For the text-containing cell, return its midpoint in (x, y) coordinate format. 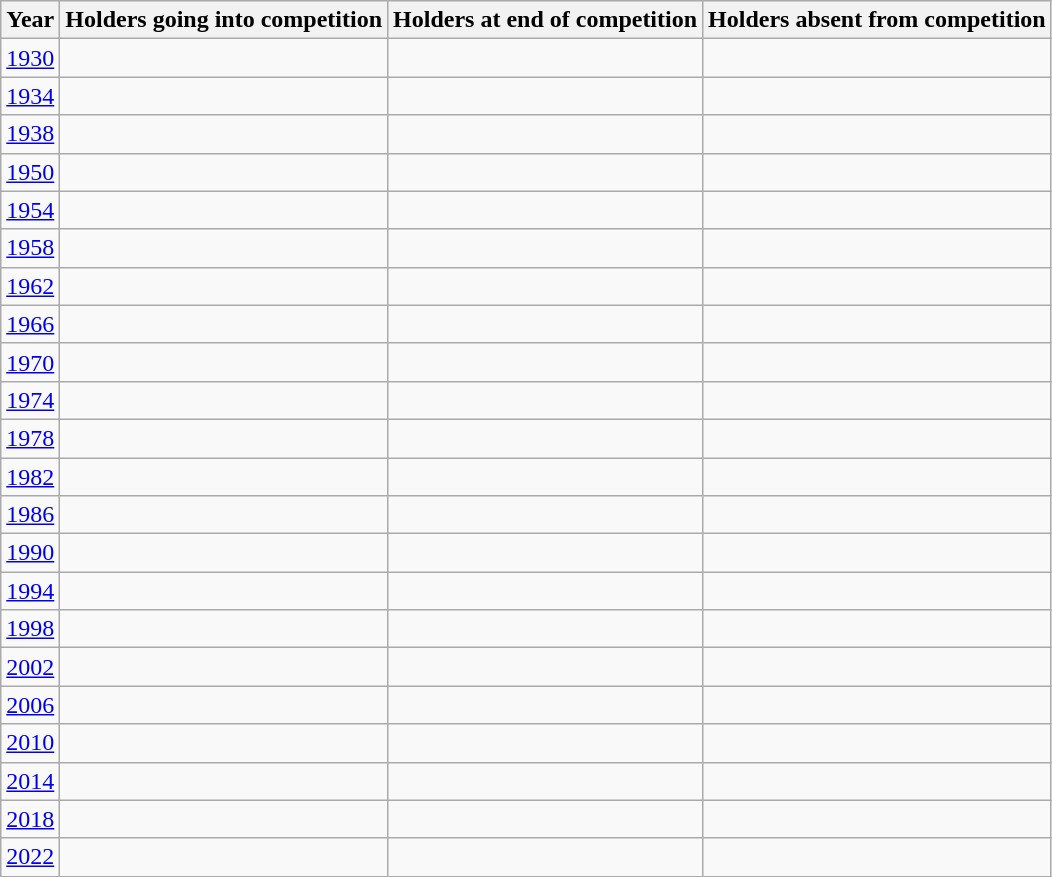
1990 (30, 553)
1994 (30, 591)
Holders absent from competition (878, 20)
1970 (30, 362)
1938 (30, 134)
2006 (30, 705)
1958 (30, 248)
1934 (30, 96)
1982 (30, 477)
Holders at end of competition (546, 20)
1954 (30, 210)
Holders going into competition (224, 20)
2018 (30, 819)
1950 (30, 172)
Year (30, 20)
2022 (30, 857)
1998 (30, 629)
1978 (30, 438)
1962 (30, 286)
2014 (30, 781)
1966 (30, 324)
1930 (30, 58)
1974 (30, 400)
2010 (30, 743)
1986 (30, 515)
2002 (30, 667)
